Scan for the cell matching the given text and deliver its [X, Y] coordinate at center. 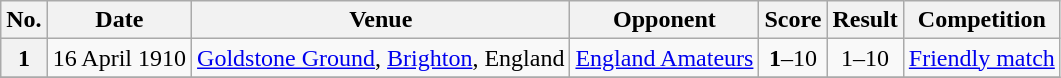
Goldstone Ground, Brighton, England [381, 58]
Venue [381, 20]
Competition [982, 20]
16 April 1910 [119, 58]
1 [24, 58]
Friendly match [982, 58]
Opponent [664, 20]
No. [24, 20]
England Amateurs [664, 58]
Result [865, 20]
Score [793, 20]
Date [119, 20]
